Scan for the cell matching the given text and deliver its (X, Y) coordinate at center. 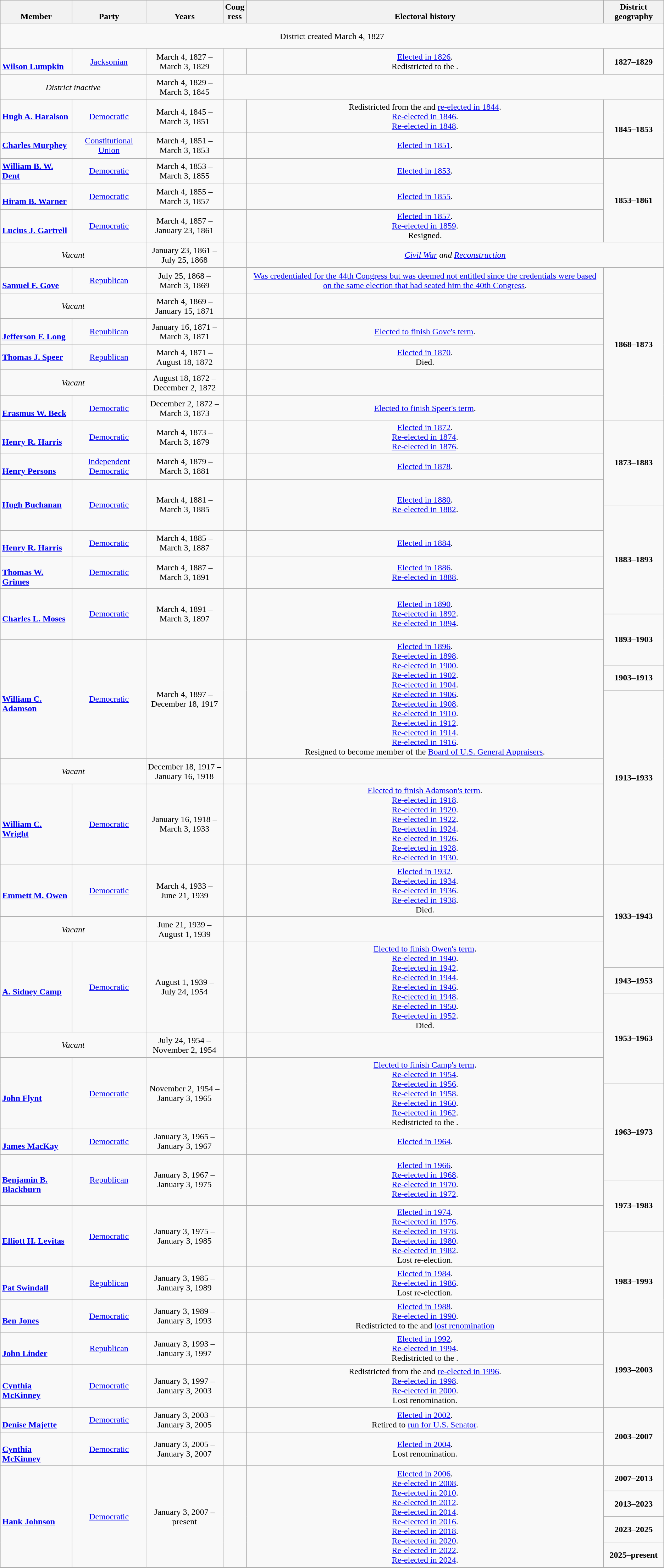
Pat Swindall (36, 1283)
January 16, 1871 –March 3, 1871 (184, 331)
Emmett M. Owen (36, 890)
Elected in 1884. (425, 543)
District created March 4, 1827 (332, 36)
William B. W. Dent (36, 171)
John Linder (36, 1349)
March 4, 1871 –August 18, 1872 (184, 357)
Jefferson F. Long (36, 331)
March 4, 1855 –March 3, 1857 (184, 197)
January 3, 1965 –January 3, 1967 (184, 1141)
March 4, 1873 –March 3, 1879 (184, 437)
January 3, 1985 –January 3, 1989 (184, 1283)
July 24, 1954 –November 2, 1954 (184, 1045)
Elected to finish Gove's term. (425, 331)
Elected in 1855. (425, 197)
Elected in 1853. (425, 171)
1873–1883 (633, 463)
Hank Johnson (36, 1517)
Elected to finish Camp's term.Re-elected in 1954.Re-elected in 1956.Re-elected in 1958.Re-elected in 1960.Re-elected in 1962.Redistricted to the . (425, 1093)
Elected in 1870.Died. (425, 357)
Hiram B. Warner (36, 197)
William C. Wright (36, 824)
1953–1963 (633, 1038)
Jacksonian (109, 62)
1853–1861 (633, 200)
Charles Murphey (36, 146)
1913–1933 (633, 778)
March 4, 1857 –January 23, 1861 (184, 226)
1973–1983 (633, 1205)
January 3, 2007 –present (184, 1517)
2003–2007 (633, 1436)
January 3, 2003 –January 3, 2005 (184, 1420)
March 4, 1827 –March 3, 1829 (184, 62)
Elected in 1826.Redistricted to the . (425, 62)
March 4, 1891 –March 3, 1897 (184, 614)
Hugh Buchanan (36, 505)
Member (36, 12)
Thomas W. Grimes (36, 572)
William C. Adamson (36, 699)
January 3, 2005 –January 3, 2007 (184, 1449)
March 4, 1853 –March 3, 1855 (184, 171)
Elected in 1878. (425, 466)
March 4, 1879 –March 3, 1881 (184, 466)
March 4, 1829 –March 3, 1845 (184, 87)
James MacKay (36, 1141)
Redistricted from the and re-elected in 1996.Re-elected in 1998.Re-elected in 2000.Lost renomination. (425, 1386)
March 4, 1881 –March 3, 1885 (184, 505)
Independent Democratic (109, 466)
2025–present (633, 1555)
1933–1943 (633, 916)
Electoral history (425, 12)
Elected in 1992.Re-elected in 1994.Redistricted to the . (425, 1349)
March 4, 1851 –March 3, 1853 (184, 146)
Constitutional Union (109, 146)
Erasmus W. Beck (36, 408)
Elected in 1932.Re-elected in 1934.Re-elected in 1936.Re-elected in 1938.Died. (425, 890)
March 4, 1897 –December 18, 1917 (184, 699)
Civil War and Reconstruction (455, 255)
Elected in 1890.Re-elected in 1892.Re-elected in 1894. (425, 614)
January 3, 1993 –January 3, 1997 (184, 1349)
Redistricted from the and re-elected in 1844.Re-elected in 1846.Re-elected in 1848. (425, 116)
Elected in 1984.Re-elected in 1986.Lost re-election. (425, 1283)
January 3, 1975 –January 3, 1985 (184, 1236)
Years (184, 12)
Elected in 1880.Re-elected in 1882. (425, 505)
A. Sidney Camp (36, 987)
2013–2023 (633, 1504)
August 1, 1939 –July 24, 1954 (184, 987)
1943–1953 (633, 980)
August 18, 1872 –December 2, 1872 (184, 383)
District geography (633, 12)
Ben Jones (36, 1316)
Lucius J. Gartrell (36, 226)
July 25, 1868 –March 3, 1869 (184, 280)
Elected to finish Speer's term. (425, 408)
2023–2025 (633, 1529)
Thomas J. Speer (36, 357)
January 16, 1918 –March 3, 1933 (184, 824)
2007–2013 (633, 1478)
January 23, 1861 –July 25, 1868 (184, 255)
January 3, 1989 –January 3, 1993 (184, 1316)
Henry Persons (36, 466)
March 4, 1887 –March 3, 1891 (184, 572)
Elected in 1964. (425, 1141)
Charles L. Moses (36, 614)
Benjamin B. Blackburn (36, 1180)
January 3, 1967 –January 3, 1975 (184, 1180)
Elected in 1974.Re-elected in 1976.Re-elected in 1978.Re-elected in 1980.Re-elected in 1982.Lost re-election. (425, 1236)
1993–2003 (633, 1370)
Elected in 1886.Re-elected in 1888. (425, 572)
March 4, 1845 –March 3, 1851 (184, 116)
Congress (235, 12)
Denise Majette (36, 1420)
March 4, 1885 –March 3, 1887 (184, 543)
1827–1829 (633, 62)
1845–1853 (633, 129)
District inactive (73, 87)
Samuel F. Gove (36, 280)
1903–1913 (633, 678)
1963–1973 (633, 1131)
December 18, 1917 –January 16, 1918 (184, 771)
June 21, 1939 –August 1, 1939 (184, 929)
1983–1993 (633, 1281)
Elected in 2004.Lost renomination. (425, 1449)
Elliott H. Levitas (36, 1236)
Elected in 1851. (425, 146)
Elected in 1988.Re-elected in 1990.Redistricted to the and lost renomination (425, 1316)
Elected in 1872.Re-elected in 1874.Re-elected in 1876. (425, 437)
Elected in 2002.Retired to run for U.S. Senator. (425, 1420)
January 3, 1997 –January 3, 2003 (184, 1386)
1868–1873 (633, 344)
Elected in 1857.Re-elected in 1859.Resigned. (425, 226)
Hugh A. Haralson (36, 116)
1883–1893 (633, 559)
John Flynt (36, 1093)
November 2, 1954 –January 3, 1965 (184, 1093)
December 2, 1872 –March 3, 1873 (184, 408)
Party (109, 12)
March 4, 1869 –January 15, 1871 (184, 306)
1893–1903 (633, 640)
Wilson Lumpkin (36, 62)
March 4, 1933 –June 21, 1939 (184, 890)
Elected in 1966.Re-elected in 1968.Re-elected in 1970.Re-elected in 1972. (425, 1180)
